Locate the cell with the specified text and output its (X, Y) center coordinate. 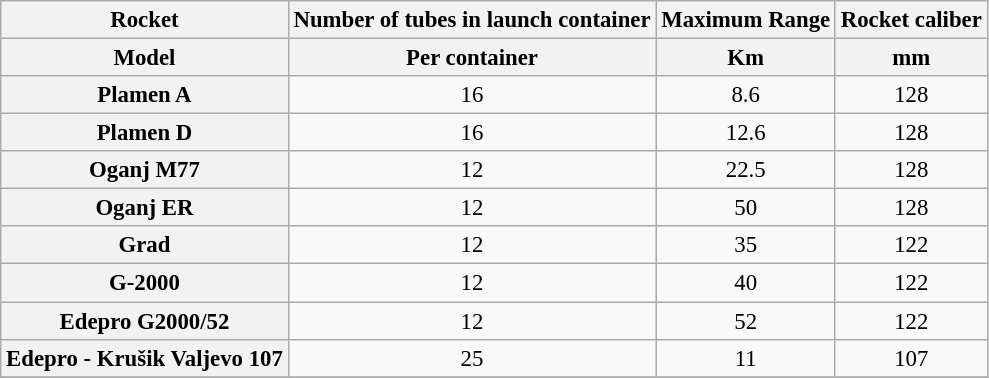
Plamen D (144, 133)
52 (746, 321)
G-2000 (144, 283)
Number of tubes in launch container (472, 20)
8.6 (746, 95)
107 (911, 358)
12.6 (746, 133)
Rocket (144, 20)
Plamen A (144, 95)
Km (746, 58)
Edepro G2000/52 (144, 321)
Maximum Range (746, 20)
Rocket caliber (911, 20)
Oganj ER (144, 208)
Per container (472, 58)
Oganj M77 (144, 170)
mm (911, 58)
Edepro - Krušik Valjevo 107 (144, 358)
25 (472, 358)
50 (746, 208)
Model (144, 58)
11 (746, 358)
40 (746, 283)
Grad (144, 245)
22.5 (746, 170)
35 (746, 245)
